Detect which cell encompasses the target text, then output its [x, y] center coordinate. 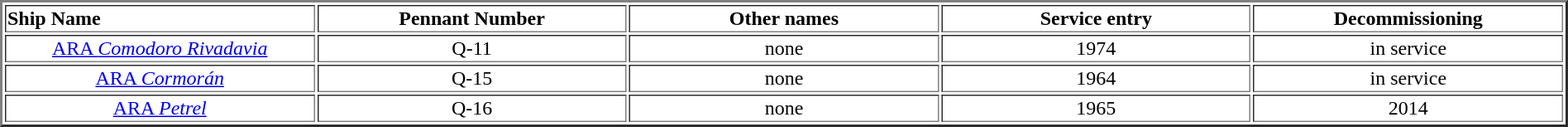
1964 [1096, 78]
1965 [1096, 108]
Ship Name [160, 18]
Decommissioning [1408, 18]
Service entry [1096, 18]
2014 [1408, 108]
ARA Petrel [160, 108]
Q-16 [471, 108]
ARA Comodoro Rivadavia [160, 48]
1974 [1096, 48]
Pennant Number [471, 18]
Other names [784, 18]
Q-15 [471, 78]
ARA Cormorán [160, 78]
Q-11 [471, 48]
